Provide the (X, Y) coordinate of the cell's center where the given text is located.  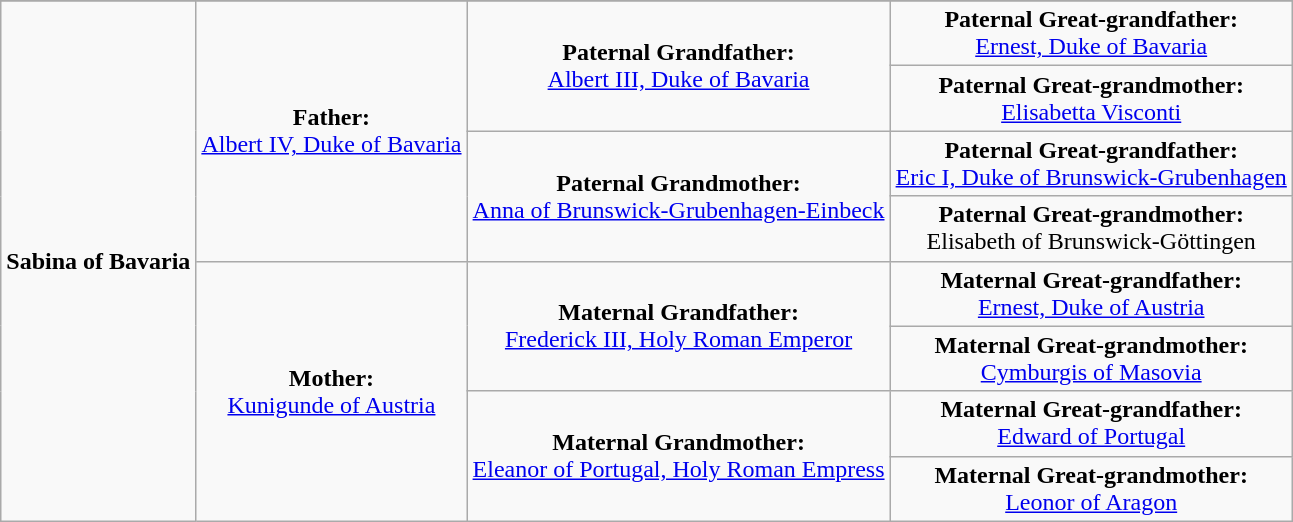
Maternal Grandfather:Frederick III, Holy Roman Emperor (678, 326)
Maternal Great-grandfather:Edward of Portugal (1091, 424)
Sabina of Bavaria (98, 261)
Paternal Grandfather:Albert III, Duke of Bavaria (678, 66)
Maternal Grandmother:Eleanor of Portugal, Holy Roman Empress (678, 456)
Paternal Great-grandmother:Elisabetta Visconti (1091, 98)
Paternal Great-grandfather:Eric I, Duke of Brunswick-Grubenhagen (1091, 164)
Paternal Great-grandmother:Elisabeth of Brunswick-Göttingen (1091, 228)
Paternal Grandmother:Anna of Brunswick-Grubenhagen-Einbeck (678, 196)
Father:Albert IV, Duke of Bavaria (332, 131)
Maternal Great-grandmother:Leonor of Aragon (1091, 488)
Maternal Great-grandmother:Cymburgis of Masovia (1091, 358)
Mother:Kunigunde of Austria (332, 391)
Paternal Great-grandfather:Ernest, Duke of Bavaria (1091, 34)
Maternal Great-grandfather:Ernest, Duke of Austria (1091, 294)
